From the cell containing the given text, extract its center point as (x, y) coordinate. 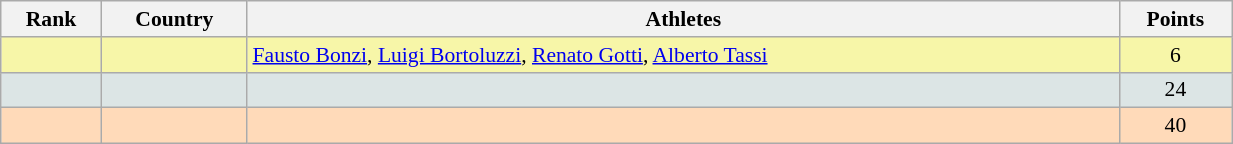
6 (1175, 55)
Country (174, 19)
Points (1175, 19)
Fausto Bonzi, Luigi Bortoluzzi, Renato Gotti, Alberto Tassi (683, 55)
40 (1175, 126)
24 (1175, 90)
Rank (51, 19)
Athletes (683, 19)
